Identify which cell holds the provided text, then report its [x, y] central coordinate. 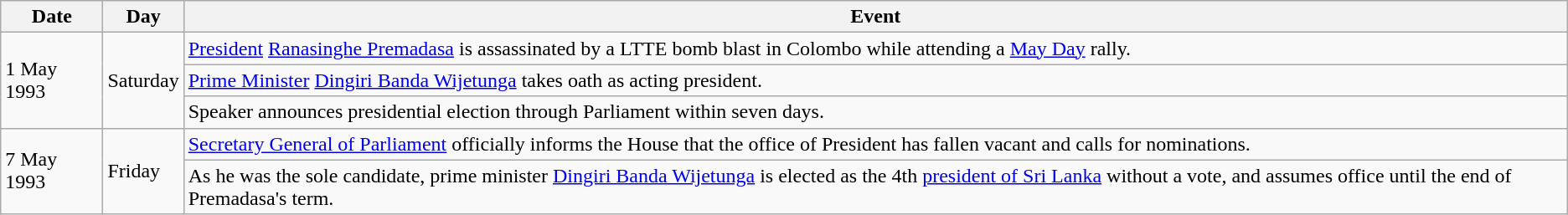
Prime Minister Dingiri Banda Wijetunga takes oath as acting president. [875, 80]
Event [875, 17]
7 May 1993 [52, 171]
Saturday [143, 80]
President Ranasinghe Premadasa is assassinated by a LTTE bomb blast in Colombo while attending a May Day rally. [875, 49]
Date [52, 17]
Speaker announces presidential election through Parliament within seven days. [875, 112]
1 May 1993 [52, 80]
Friday [143, 171]
Day [143, 17]
Secretary General of Parliament officially informs the House that the office of President has fallen vacant and calls for nominations. [875, 144]
